From the cell containing the given text, extract its center point as (X, Y) coordinate. 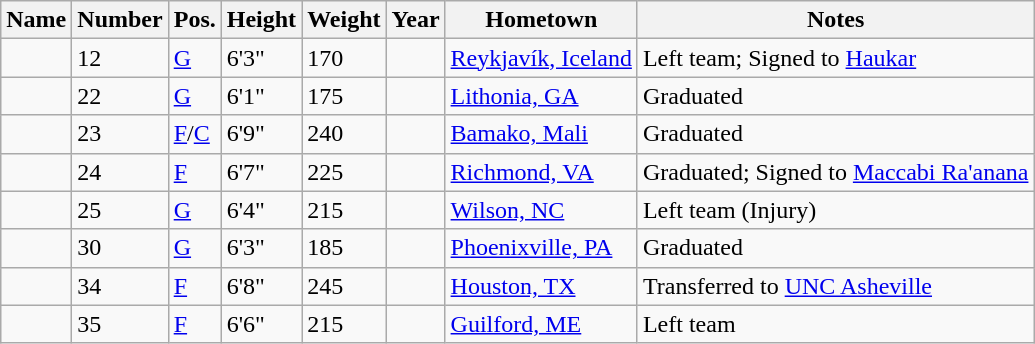
225 (344, 172)
Houston, TX (541, 286)
22 (120, 96)
Height (261, 20)
Phoenixville, PA (541, 248)
25 (120, 210)
Hometown (541, 20)
6'9" (261, 134)
Reykjavík, Iceland (541, 58)
175 (344, 96)
Graduated; Signed to Maccabi Ra'anana (836, 172)
Left team (Injury) (836, 210)
F/C (194, 134)
Lithonia, GA (541, 96)
185 (344, 248)
24 (120, 172)
Bamako, Mali (541, 134)
245 (344, 286)
Left team; Signed to Haukar (836, 58)
6'1" (261, 96)
6'4" (261, 210)
23 (120, 134)
240 (344, 134)
Notes (836, 20)
Pos. (194, 20)
35 (120, 324)
Number (120, 20)
Richmond, VA (541, 172)
Name (36, 20)
Left team (836, 324)
Weight (344, 20)
6'6" (261, 324)
Wilson, NC (541, 210)
6'7" (261, 172)
Guilford, ME (541, 324)
Transferred to UNC Asheville (836, 286)
6'8" (261, 286)
170 (344, 58)
30 (120, 248)
34 (120, 286)
12 (120, 58)
Year (416, 20)
